Search for the cell housing the specified text and yield its (x, y) center coordinate. 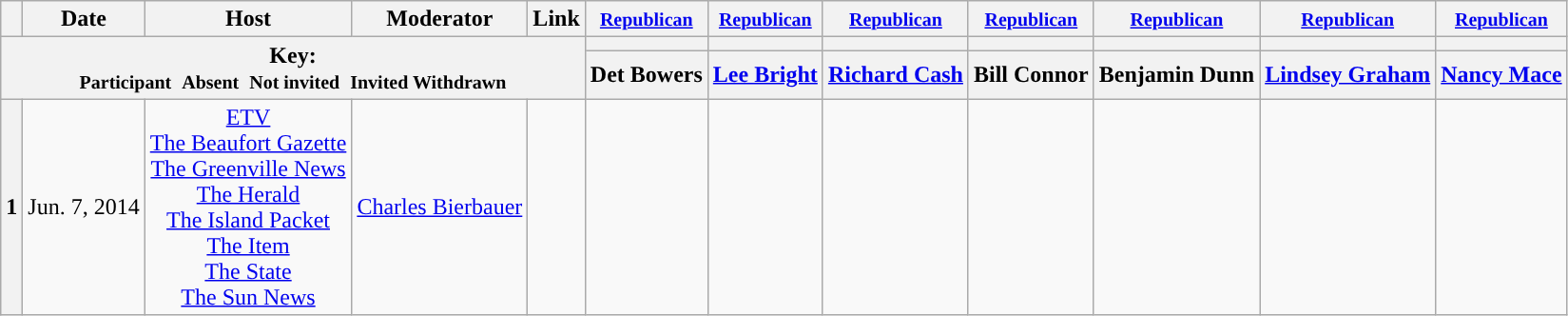
Charles Bierbauer (439, 207)
Link (556, 19)
Benjamin Dunn (1176, 74)
Jun. 7, 2014 (84, 207)
ETVThe Beaufort GazetteThe Greenville NewsThe HeraldThe Island PacketThe ItemThe StateThe Sun News (248, 207)
Richard Cash (896, 74)
Host (248, 19)
Det Bowers (647, 74)
Date (84, 19)
Bill Connor (1031, 74)
Lindsey Graham (1348, 74)
1 (11, 207)
Moderator (439, 19)
Key: Participant Absent Not invited Invited Withdrawn (293, 69)
Lee Bright (765, 74)
Nancy Mace (1501, 74)
